Locate the cell with the specified text and output its [X, Y] center coordinate. 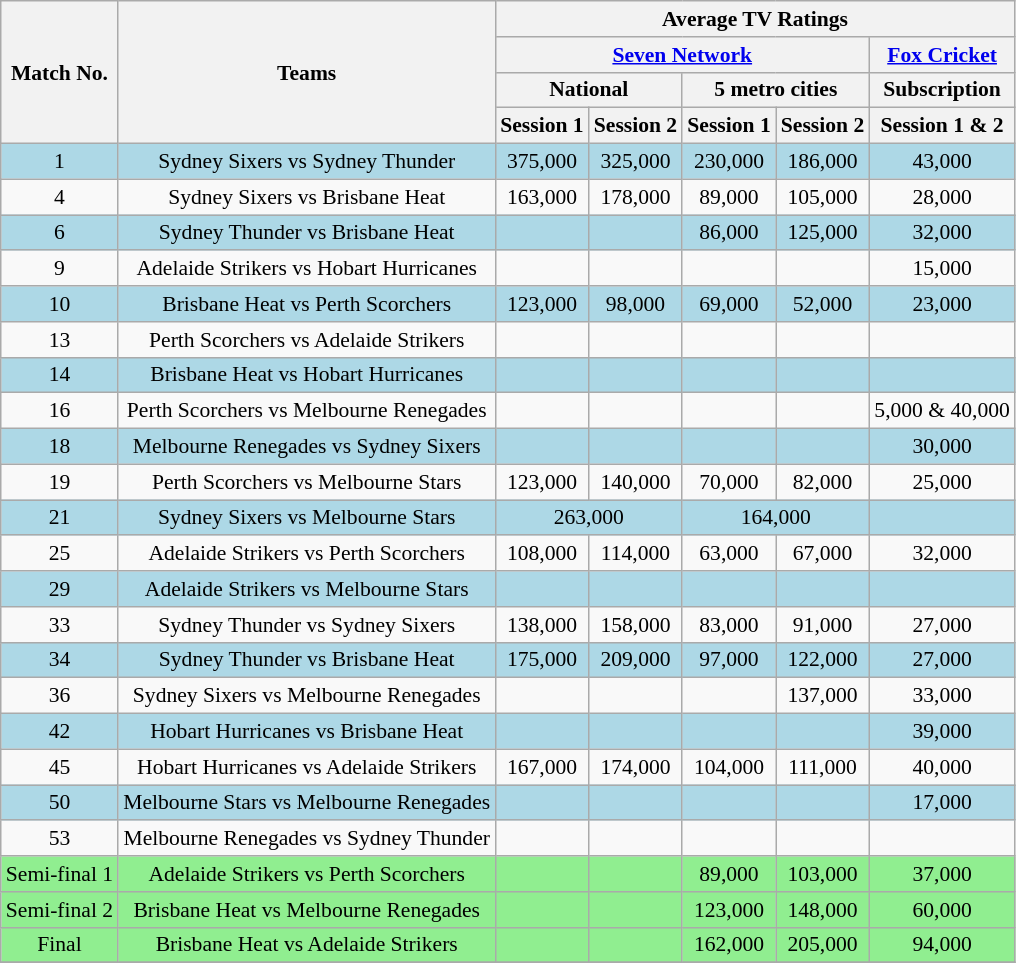
158,000 [636, 625]
Hobart Hurricanes vs Adelaide Strikers [306, 767]
122,000 [823, 660]
29 [60, 589]
17,000 [942, 803]
14 [60, 375]
39,000 [942, 732]
36 [60, 696]
162,000 [729, 945]
Melbourne Renegades vs Sydney Sixers [306, 447]
18 [60, 447]
Adelaide Strikers vs Hobart Hurricanes [306, 269]
Melbourne Stars vs Melbourne Renegades [306, 803]
Brisbane Heat vs Adelaide Strikers [306, 945]
Perth Scorchers vs Melbourne Stars [306, 482]
163,000 [542, 197]
Sydney Sixers vs Melbourne Stars [306, 518]
37,000 [942, 874]
Hobart Hurricanes vs Brisbane Heat [306, 732]
Brisbane Heat vs Perth Scorchers [306, 304]
5 metro cities [776, 90]
28,000 [942, 197]
Teams [306, 72]
97,000 [729, 660]
Match No. [60, 72]
186,000 [823, 162]
83,000 [729, 625]
National [588, 90]
167,000 [542, 767]
Brisbane Heat vs Hobart Hurricanes [306, 375]
Seven Network [682, 55]
6 [60, 233]
104,000 [729, 767]
91,000 [823, 625]
375,000 [542, 162]
174,000 [636, 767]
Perth Scorchers vs Adelaide Strikers [306, 340]
33 [60, 625]
67,000 [823, 554]
13 [60, 340]
137,000 [823, 696]
69,000 [729, 304]
Average TV Ratings [755, 19]
40,000 [942, 767]
Subscription [942, 90]
82,000 [823, 482]
125,000 [823, 233]
209,000 [636, 660]
230,000 [729, 162]
Sydney Sixers vs Brisbane Heat [306, 197]
15,000 [942, 269]
325,000 [636, 162]
33,000 [942, 696]
138,000 [542, 625]
Adelaide Strikers vs Melbourne Stars [306, 589]
98,000 [636, 304]
Melbourne Renegades vs Sydney Thunder [306, 839]
Sydney Sixers vs Melbourne Renegades [306, 696]
Semi-final 2 [60, 910]
9 [60, 269]
1 [60, 162]
30,000 [942, 447]
45 [60, 767]
43,000 [942, 162]
140,000 [636, 482]
53 [60, 839]
86,000 [729, 233]
4 [60, 197]
Final [60, 945]
5,000 & 40,000 [942, 411]
164,000 [776, 518]
50 [60, 803]
63,000 [729, 554]
178,000 [636, 197]
Session 1 & 2 [942, 126]
Fox Cricket [942, 55]
263,000 [588, 518]
Sydney Sixers vs Sydney Thunder [306, 162]
34 [60, 660]
94,000 [942, 945]
148,000 [823, 910]
52,000 [823, 304]
10 [60, 304]
16 [60, 411]
103,000 [823, 874]
23,000 [942, 304]
70,000 [729, 482]
21 [60, 518]
108,000 [542, 554]
114,000 [636, 554]
60,000 [942, 910]
Semi-final 1 [60, 874]
205,000 [823, 945]
42 [60, 732]
25 [60, 554]
175,000 [542, 660]
105,000 [823, 197]
Brisbane Heat vs Melbourne Renegades [306, 910]
25,000 [942, 482]
111,000 [823, 767]
19 [60, 482]
Perth Scorchers vs Melbourne Renegades [306, 411]
Sydney Thunder vs Sydney Sixers [306, 625]
